Locate the cell with the specified text and output its [X, Y] center coordinate. 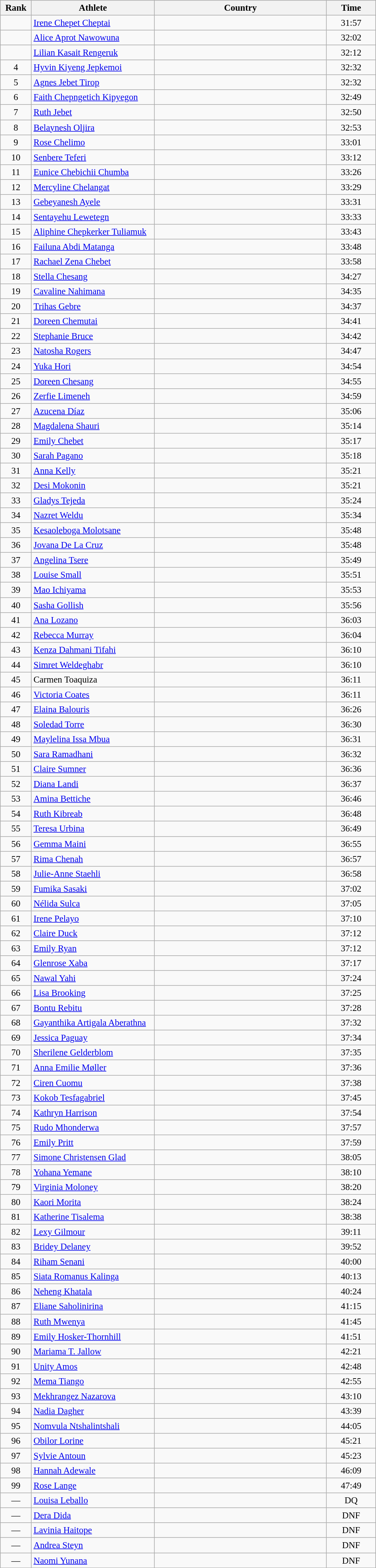
78 [16, 1172]
Julie-Anne Staehli [93, 874]
Magdalena Shauri [93, 426]
12 [16, 187]
40:24 [351, 1292]
37:05 [351, 904]
36:31 [351, 739]
33 [16, 501]
32:12 [351, 53]
Diana Landi [93, 784]
Bontu Rebitu [93, 1008]
35:06 [351, 411]
98 [16, 1471]
38:38 [351, 1217]
Rebecca Murray [93, 635]
Lavinia Haitope [93, 1531]
37:54 [351, 1113]
55 [16, 829]
38:24 [351, 1202]
44:05 [351, 1426]
83 [16, 1247]
DQ [351, 1500]
Failuna Abdi Matanga [93, 247]
Angelina Tsere [93, 560]
Rank [16, 8]
33:33 [351, 217]
Bridey Delaney [93, 1247]
Sara Ramadhani [93, 754]
70 [16, 1053]
38:20 [351, 1187]
Kesaoleboga Molotsane [93, 530]
44 [16, 665]
Maylelina Issa Mbua [93, 739]
Mekhrangez Nazarova [93, 1396]
Claire Duck [93, 933]
Gebeyanesh Ayele [93, 202]
95 [16, 1426]
71 [16, 1068]
46:09 [351, 1471]
Ana Lozano [93, 620]
37:45 [351, 1097]
Gayanthika Artigala Aberathna [93, 1023]
32:50 [351, 112]
Anna Emilie Møller [93, 1068]
23 [16, 351]
68 [16, 1023]
45:23 [351, 1456]
72 [16, 1083]
41:51 [351, 1337]
Agnes Jebet Tirop [93, 83]
Nawal Yahi [93, 978]
Country [240, 8]
16 [16, 247]
17 [16, 262]
60 [16, 904]
Mema Tiango [93, 1381]
89 [16, 1337]
10 [16, 157]
36:49 [351, 829]
56 [16, 844]
Neheng Khatala [93, 1292]
Siata Romanus Kalinga [93, 1277]
46 [16, 694]
38:05 [351, 1157]
74 [16, 1113]
Lisa Brooking [93, 993]
48 [16, 724]
86 [16, 1292]
91 [16, 1366]
99 [16, 1486]
36:58 [351, 874]
64 [16, 963]
30 [16, 456]
58 [16, 874]
Eunice Chebichii Chumba [93, 172]
52 [16, 784]
Kenza Dahmani Tifahi [93, 650]
35:14 [351, 426]
96 [16, 1441]
43:10 [351, 1396]
37:24 [351, 978]
34:47 [351, 351]
36:04 [351, 635]
87 [16, 1307]
35:34 [351, 515]
34:35 [351, 291]
38 [16, 575]
33:01 [351, 142]
35:49 [351, 560]
33:48 [351, 247]
88 [16, 1321]
35:18 [351, 456]
Natosha Rogers [93, 351]
69 [16, 1038]
Stephanie Bruce [93, 336]
Riham Senani [93, 1262]
Louise Small [93, 575]
Yohana Yemane [93, 1172]
Eliane Saholinirina [93, 1307]
Sarah Pagano [93, 456]
Ruth Mwenya [93, 1321]
Unity Amos [93, 1366]
34:59 [351, 396]
Rima Chenah [93, 859]
42:48 [351, 1366]
36:32 [351, 754]
24 [16, 366]
36:48 [351, 814]
97 [16, 1456]
67 [16, 1008]
14 [16, 217]
Virginia Moloney [93, 1187]
33:31 [351, 202]
51 [16, 769]
37 [16, 560]
Kathryn Harrison [93, 1113]
Soledad Torre [93, 724]
Jessica Paguay [93, 1038]
Mercyline Chelangat [93, 187]
54 [16, 814]
18 [16, 277]
Mariama T. Jallow [93, 1351]
Zerfie Limeneh [93, 396]
Aliphine Chepkerker Tuliamuk [93, 232]
Katherine Tisalema [93, 1217]
75 [16, 1127]
Rose Chelimo [93, 142]
33:58 [351, 262]
42:21 [351, 1351]
40:13 [351, 1277]
31 [16, 471]
43:39 [351, 1411]
92 [16, 1381]
84 [16, 1262]
41 [16, 620]
45:21 [351, 1441]
21 [16, 321]
42 [16, 635]
Nadia Dagher [93, 1411]
Time [351, 8]
Emily Pritt [93, 1142]
35 [16, 530]
26 [16, 396]
Lexy Gilmour [93, 1232]
47:49 [351, 1486]
Obilor Lorine [93, 1441]
Sylvie Antoun [93, 1456]
47 [16, 710]
33:12 [351, 157]
37:36 [351, 1068]
36:57 [351, 859]
Sentayehu Lewetegn [93, 217]
Sasha Gollish [93, 605]
36:36 [351, 769]
37:32 [351, 1023]
Louisa Leballo [93, 1500]
61 [16, 918]
Kaori Morita [93, 1202]
Desi Mokonin [93, 486]
35:24 [351, 501]
Claire Sumner [93, 769]
81 [16, 1217]
Athlete [93, 8]
Ciren Cuomu [93, 1083]
62 [16, 933]
Gemma Maini [93, 844]
66 [16, 993]
50 [16, 754]
33:29 [351, 187]
Anna Kelly [93, 471]
35:53 [351, 590]
43 [16, 650]
34:41 [351, 321]
Stella Chesang [93, 277]
34 [16, 515]
Fumika Sasaki [93, 889]
36:26 [351, 710]
Emily Hosker-Thornhill [93, 1337]
Victoria Coates [93, 694]
Rose Lange [93, 1486]
40 [16, 605]
Trihas Gebre [93, 307]
19 [16, 291]
Doreen Chemutai [93, 321]
37:10 [351, 918]
Glenrose Xaba [93, 963]
29 [16, 441]
36 [16, 545]
59 [16, 889]
Andrea Steyn [93, 1545]
Teresa Urbina [93, 829]
Hannah Adewale [93, 1471]
36:37 [351, 784]
90 [16, 1351]
45 [16, 680]
32:53 [351, 127]
Irene Pelayo [93, 918]
Dera Dida [93, 1516]
32 [16, 486]
34:54 [351, 366]
Ruth Kibreab [93, 814]
76 [16, 1142]
37:02 [351, 889]
53 [16, 799]
94 [16, 1411]
79 [16, 1187]
36:46 [351, 799]
Yuka Hori [93, 366]
37:38 [351, 1083]
22 [16, 336]
Carmen Toaquiza [93, 680]
4 [16, 68]
15 [16, 232]
Irene Chepet Cheptai [93, 23]
11 [16, 172]
Ruth Jebet [93, 112]
Senbere Teferi [93, 157]
73 [16, 1097]
34:42 [351, 336]
93 [16, 1396]
34:37 [351, 307]
Nélida Sulca [93, 904]
27 [16, 411]
37:57 [351, 1127]
37:35 [351, 1053]
31:57 [351, 23]
28 [16, 426]
65 [16, 978]
Naomi Yunana [93, 1560]
41:45 [351, 1321]
41:15 [351, 1307]
32:49 [351, 97]
33:43 [351, 232]
34:27 [351, 277]
Azucena Díaz [93, 411]
39:11 [351, 1232]
8 [16, 127]
37:25 [351, 993]
Simret Weldeghabr [93, 665]
Sherilene Gelderblom [93, 1053]
7 [16, 112]
Lilian Kasait Rengeruk [93, 53]
Kokob Tesfagabriel [93, 1097]
Amina Bettiche [93, 799]
Belaynesh Oljira [93, 127]
37:17 [351, 963]
5 [16, 83]
Nazret Weldu [93, 515]
36:55 [351, 844]
57 [16, 859]
36:30 [351, 724]
33:26 [351, 172]
39:52 [351, 1247]
25 [16, 381]
Emily Ryan [93, 948]
40:00 [351, 1262]
82 [16, 1232]
77 [16, 1157]
Nomvula Ntshalintshali [93, 1426]
85 [16, 1277]
Jovana De La Cruz [93, 545]
9 [16, 142]
20 [16, 307]
42:55 [351, 1381]
38:10 [351, 1172]
6 [16, 97]
49 [16, 739]
Hyvin Kiyeng Jepkemoi [93, 68]
Elaina Balouris [93, 710]
Simone Christensen Glad [93, 1157]
39 [16, 590]
35:17 [351, 441]
Gladys Tejeda [93, 501]
Doreen Chesang [93, 381]
Faith Chepngetich Kipyegon [93, 97]
Rudo Mhonderwa [93, 1127]
37:28 [351, 1008]
13 [16, 202]
37:34 [351, 1038]
35:51 [351, 575]
35:56 [351, 605]
37:59 [351, 1142]
36:03 [351, 620]
Rachael Zena Chebet [93, 262]
Emily Chebet [93, 441]
63 [16, 948]
Cavaline Nahimana [93, 291]
80 [16, 1202]
34:55 [351, 381]
Alice Aprot Nawowuna [93, 38]
Mao Ichiyama [93, 590]
32:02 [351, 38]
